Return [X, Y] of the center of cell containing provided text 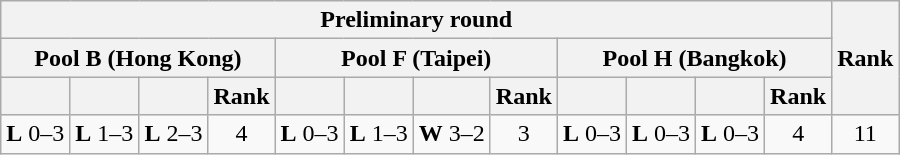
Pool H (Bangkok) [694, 58]
Preliminary round [416, 20]
3 [524, 134]
L 2–3 [174, 134]
11 [866, 134]
W 3–2 [452, 134]
Pool B (Hong Kong) [138, 58]
Pool F (Taipei) [416, 58]
